Search for the cell housing the specified text and yield its (X, Y) center coordinate. 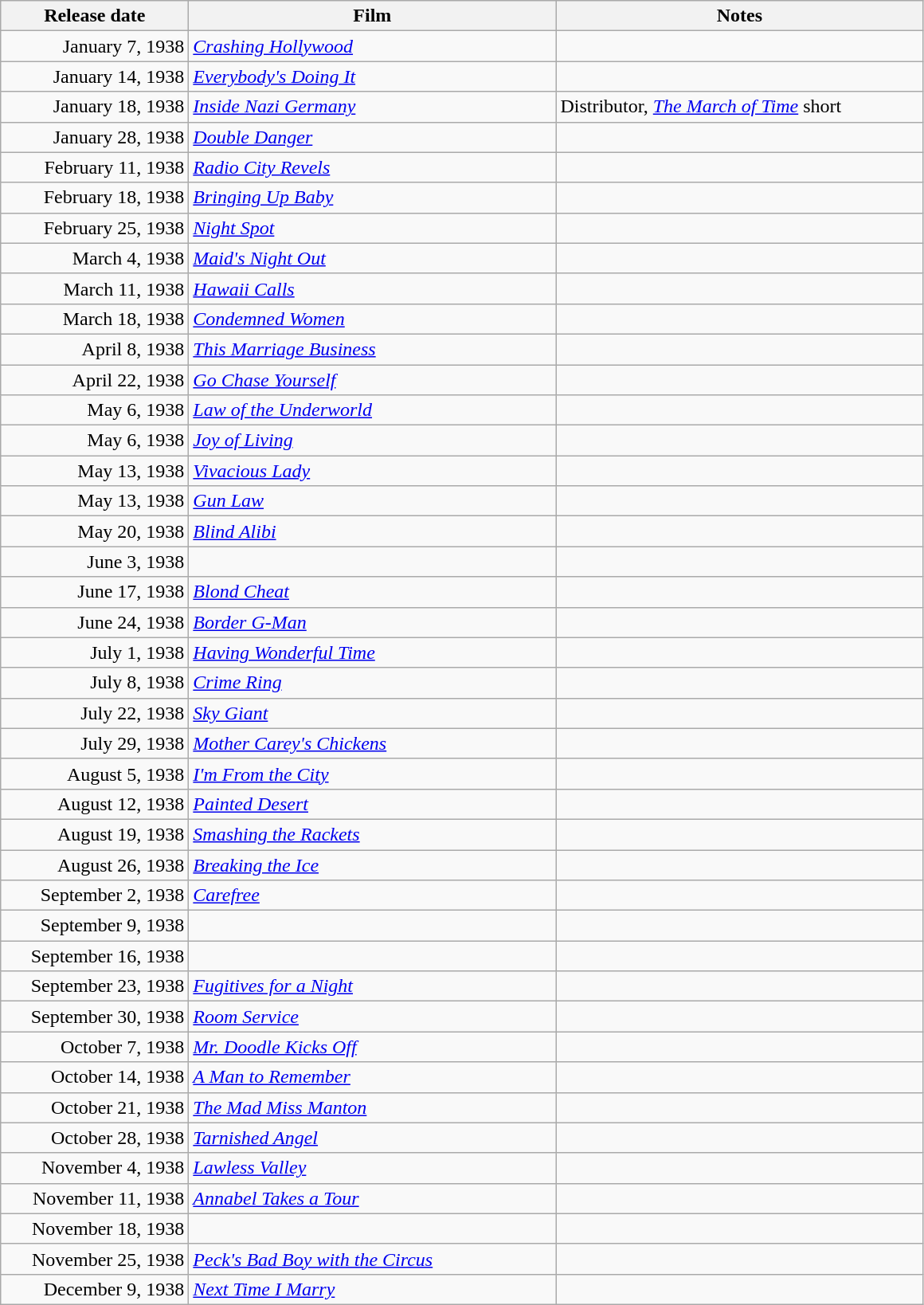
Border G-Man (373, 622)
Mr. Doodle Kicks Off (373, 1047)
Release date (95, 16)
Blind Alibi (373, 531)
Crime Ring (373, 683)
September 23, 1938 (95, 986)
Room Service (373, 1017)
August 19, 1938 (95, 834)
Annabel Takes a Tour (373, 1198)
August 26, 1938 (95, 864)
October 7, 1938 (95, 1047)
Maid's Night Out (373, 258)
Fugitives for a Night (373, 986)
October 14, 1938 (95, 1077)
Carefree (373, 895)
Lawless Valley (373, 1168)
Night Spot (373, 228)
July 1, 1938 (95, 652)
January 18, 1938 (95, 107)
Film (373, 16)
Mother Carey's Chickens (373, 743)
June 3, 1938 (95, 562)
Go Chase Yourself (373, 380)
May 20, 1938 (95, 531)
Gun Law (373, 501)
Condemned Women (373, 319)
February 11, 1938 (95, 167)
November 4, 1938 (95, 1168)
August 12, 1938 (95, 804)
April 22, 1938 (95, 380)
Distributor, The March of Time short (739, 107)
August 5, 1938 (95, 774)
Hawaii Calls (373, 288)
Joy of Living (373, 441)
Peck's Bad Boy with the Circus (373, 1259)
October 21, 1938 (95, 1107)
Having Wonderful Time (373, 652)
October 28, 1938 (95, 1138)
March 4, 1938 (95, 258)
Vivacious Lady (373, 471)
I'm From the City (373, 774)
January 28, 1938 (95, 137)
September 2, 1938 (95, 895)
Breaking the Ice (373, 864)
September 16, 1938 (95, 956)
March 11, 1938 (95, 288)
July 22, 1938 (95, 713)
November 25, 1938 (95, 1259)
June 17, 1938 (95, 592)
February 18, 1938 (95, 198)
February 25, 1938 (95, 228)
December 9, 1938 (95, 1289)
Tarnished Angel (373, 1138)
Radio City Revels (373, 167)
Everybody's Doing It (373, 76)
Sky Giant (373, 713)
Double Danger (373, 137)
Law of the Underworld (373, 410)
Bringing Up Baby (373, 198)
Painted Desert (373, 804)
November 18, 1938 (95, 1229)
Inside Nazi Germany (373, 107)
September 30, 1938 (95, 1017)
June 24, 1938 (95, 622)
March 18, 1938 (95, 319)
April 8, 1938 (95, 349)
This Marriage Business (373, 349)
Notes (739, 16)
July 8, 1938 (95, 683)
A Man to Remember (373, 1077)
Blond Cheat (373, 592)
November 11, 1938 (95, 1198)
July 29, 1938 (95, 743)
January 14, 1938 (95, 76)
September 9, 1938 (95, 926)
January 7, 1938 (95, 46)
Crashing Hollywood (373, 46)
Next Time I Marry (373, 1289)
Smashing the Rackets (373, 834)
The Mad Miss Manton (373, 1107)
